Identify which cell holds the provided text, then report its (x, y) central coordinate. 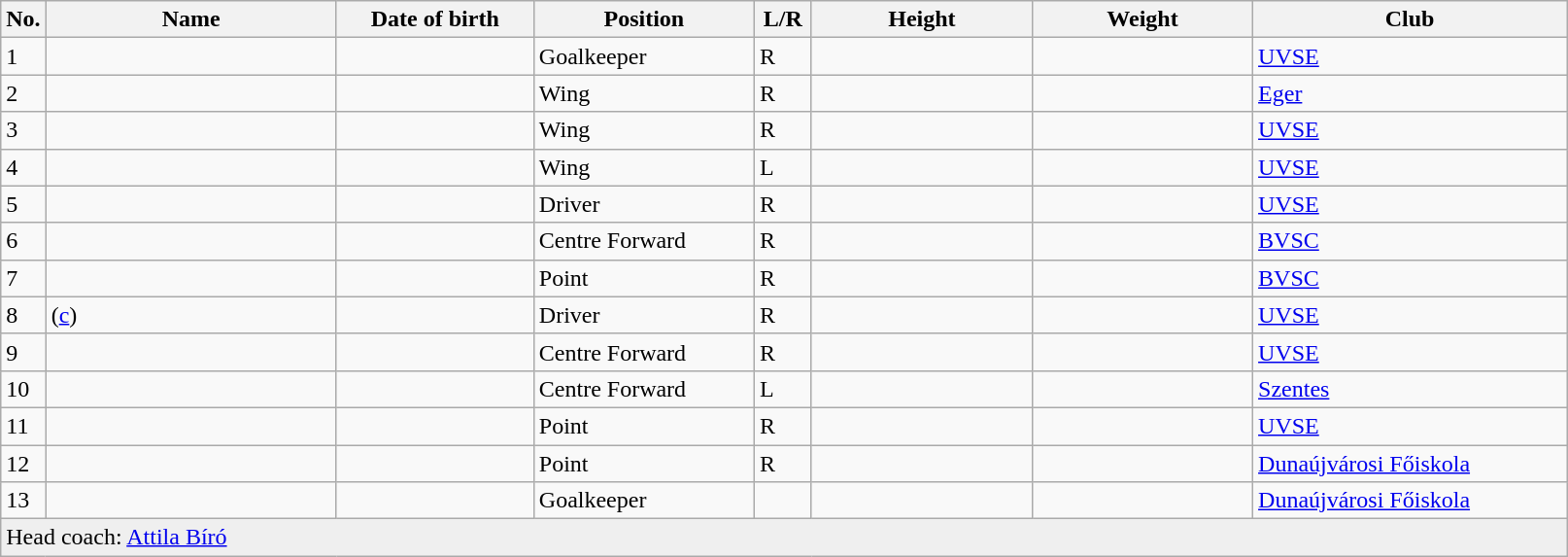
9 (23, 352)
Head coach: Attila Bíró (784, 538)
(c) (190, 315)
Eger (1411, 93)
Szentes (1411, 389)
2 (23, 93)
No. (23, 19)
Name (190, 19)
13 (23, 501)
7 (23, 278)
10 (23, 389)
Club (1411, 19)
1 (23, 56)
3 (23, 130)
6 (23, 241)
12 (23, 464)
4 (23, 167)
5 (23, 204)
Date of birth (435, 19)
Weight (1142, 19)
8 (23, 315)
11 (23, 426)
Height (921, 19)
L/R (783, 19)
Position (643, 19)
